Determine the (X, Y) coordinate at the center of the cell enclosing the given text.  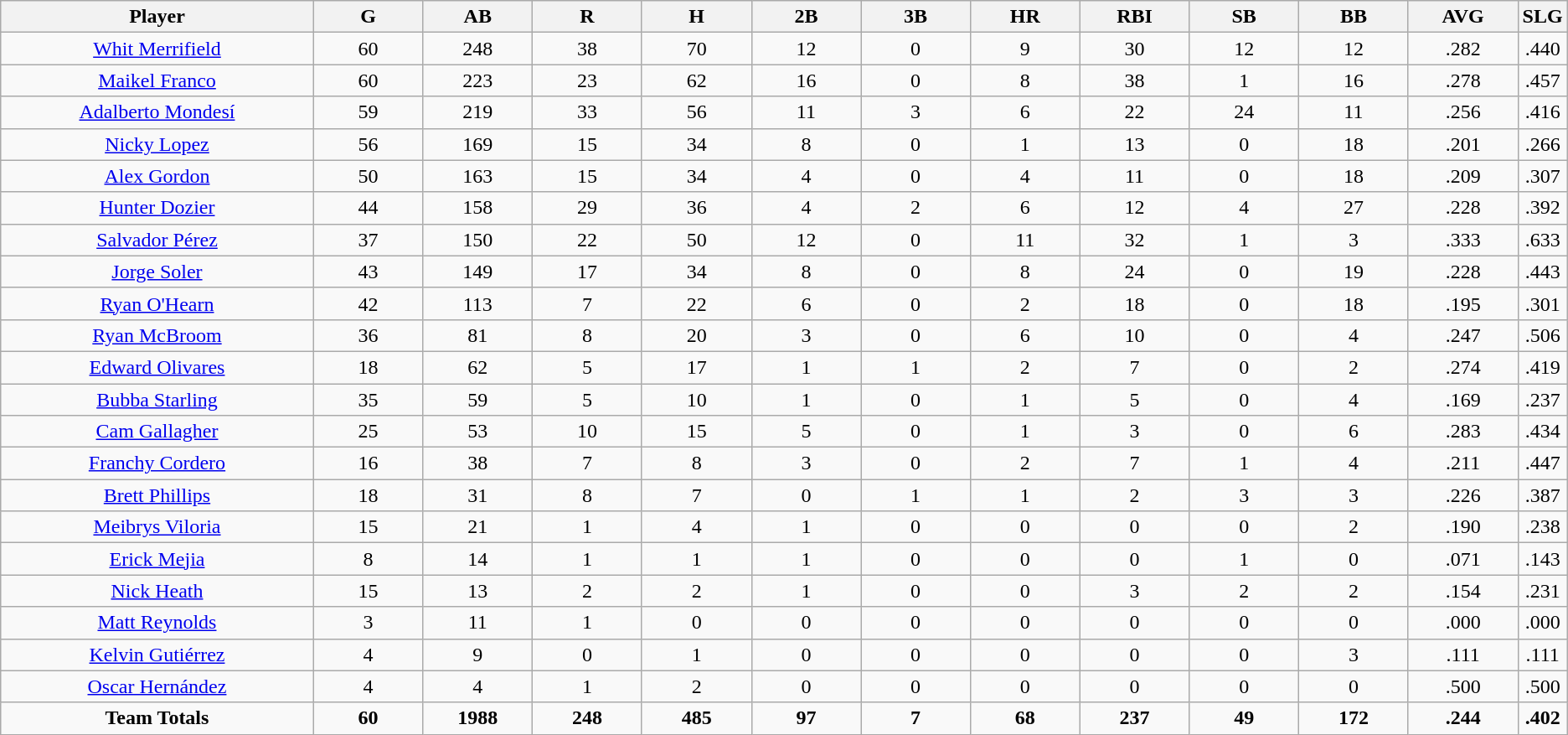
Franchy Cordero (157, 463)
97 (806, 718)
.211 (1462, 463)
19 (1354, 272)
27 (1354, 208)
Alex Gordon (157, 176)
43 (369, 272)
SLG (1543, 17)
172 (1354, 718)
3B (916, 17)
113 (477, 303)
.195 (1462, 303)
Player (157, 17)
.237 (1543, 400)
49 (1245, 718)
33 (588, 112)
AB (477, 17)
Jorge Soler (157, 272)
.169 (1462, 400)
150 (477, 240)
Team Totals (157, 718)
.266 (1543, 144)
Nicky Lopez (157, 144)
20 (697, 335)
Maikel Franco (157, 80)
.154 (1462, 591)
.143 (1543, 559)
219 (477, 112)
Salvador Pérez (157, 240)
Kelvin Gutiérrez (157, 655)
.387 (1543, 495)
Nick Heath (157, 591)
.419 (1543, 367)
.402 (1543, 718)
53 (477, 432)
.443 (1543, 272)
.226 (1462, 495)
14 (477, 559)
Whit Merrifield (157, 49)
Bubba Starling (157, 400)
SB (1245, 17)
.447 (1543, 463)
158 (477, 208)
G (369, 17)
Adalberto Mondesí (157, 112)
.247 (1462, 335)
2B (806, 17)
1988 (477, 718)
163 (477, 176)
R (588, 17)
29 (588, 208)
.307 (1543, 176)
Meibrys Viloria (157, 527)
Edward Olivares (157, 367)
237 (1134, 718)
Cam Gallagher (157, 432)
70 (697, 49)
23 (588, 80)
21 (477, 527)
Ryan O'Hearn (157, 303)
Brett Phillips (157, 495)
.283 (1462, 432)
.274 (1462, 367)
35 (369, 400)
44 (369, 208)
Erick Mejia (157, 559)
.231 (1543, 591)
H (697, 17)
81 (477, 335)
32 (1134, 240)
42 (369, 303)
.071 (1462, 559)
.392 (1543, 208)
.416 (1543, 112)
Matt Reynolds (157, 623)
169 (477, 144)
485 (697, 718)
30 (1134, 49)
.282 (1462, 49)
.244 (1462, 718)
HR (1025, 17)
.256 (1462, 112)
37 (369, 240)
.209 (1462, 176)
.278 (1462, 80)
.238 (1543, 527)
.506 (1543, 335)
RBI (1134, 17)
.633 (1543, 240)
149 (477, 272)
.440 (1543, 49)
BB (1354, 17)
31 (477, 495)
.190 (1462, 527)
.457 (1543, 80)
Hunter Dozier (157, 208)
Oscar Hernández (157, 686)
.201 (1462, 144)
Ryan McBroom (157, 335)
68 (1025, 718)
.333 (1462, 240)
.301 (1543, 303)
.434 (1543, 432)
223 (477, 80)
AVG (1462, 17)
25 (369, 432)
